Find where the given text appears and provide that cell's center as (X, Y) coordinate. 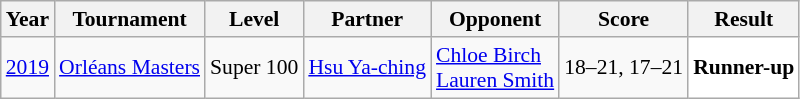
2019 (28, 68)
Tournament (130, 19)
Super 100 (254, 68)
Orléans Masters (130, 68)
Partner (367, 19)
Level (254, 19)
Runner-up (744, 68)
Chloe Birch Lauren Smith (495, 68)
18–21, 17–21 (624, 68)
Opponent (495, 19)
Score (624, 19)
Hsu Ya-ching (367, 68)
Year (28, 19)
Result (744, 19)
